Scan for the cell matching the given text and deliver its [x, y] coordinate at center. 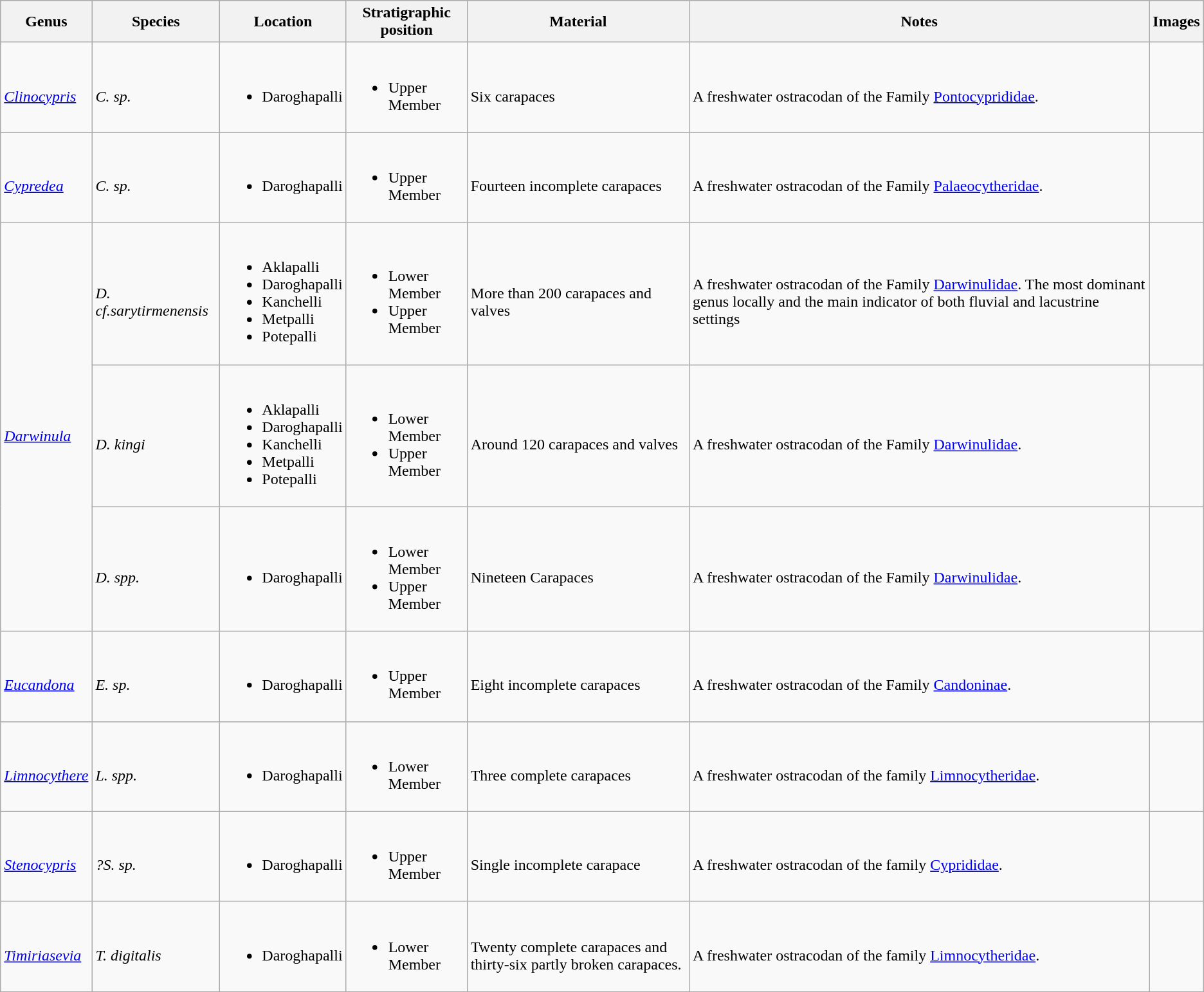
Species [156, 22]
Stratigraphic position [406, 22]
Genus [46, 22]
Stenocypris [46, 856]
A freshwater ostracodan of the Family Darwinulidae. The most dominant genus locally and the main indicator of both fluvial and lacustrine settings [918, 293]
A freshwater ostracodan of the family Cyprididae. [918, 856]
More than 200 carapaces and valves [578, 293]
D. kingi [156, 436]
Material [578, 22]
Six carapaces [578, 87]
Notes [918, 22]
Three complete carapaces [578, 766]
Images [1176, 22]
Fourteen incomplete carapaces [578, 177]
L. spp. [156, 766]
Nineteen Carapaces [578, 569]
Eucandona [46, 676]
A freshwater ostracodan of the Family Pontocyprididae. [918, 87]
Eight incomplete carapaces [578, 676]
D. spp. [156, 569]
Around 120 carapaces and valves [578, 436]
E. sp. [156, 676]
Cypredea [46, 177]
Timiriasevia [46, 946]
Twenty complete carapaces and thirty-six partly broken carapaces. [578, 946]
A freshwater ostracodan of the Family Palaeocytheridae. [918, 177]
T. digitalis [156, 946]
?S. sp. [156, 856]
D. cf.sarytirmenensis [156, 293]
Darwinula [46, 427]
Limnocythere [46, 766]
Location [283, 22]
Single incomplete carapace [578, 856]
Clinocypris [46, 87]
A freshwater ostracodan of the Family Candoninae. [918, 676]
